For the text-containing cell, return its midpoint in [X, Y] coordinate format. 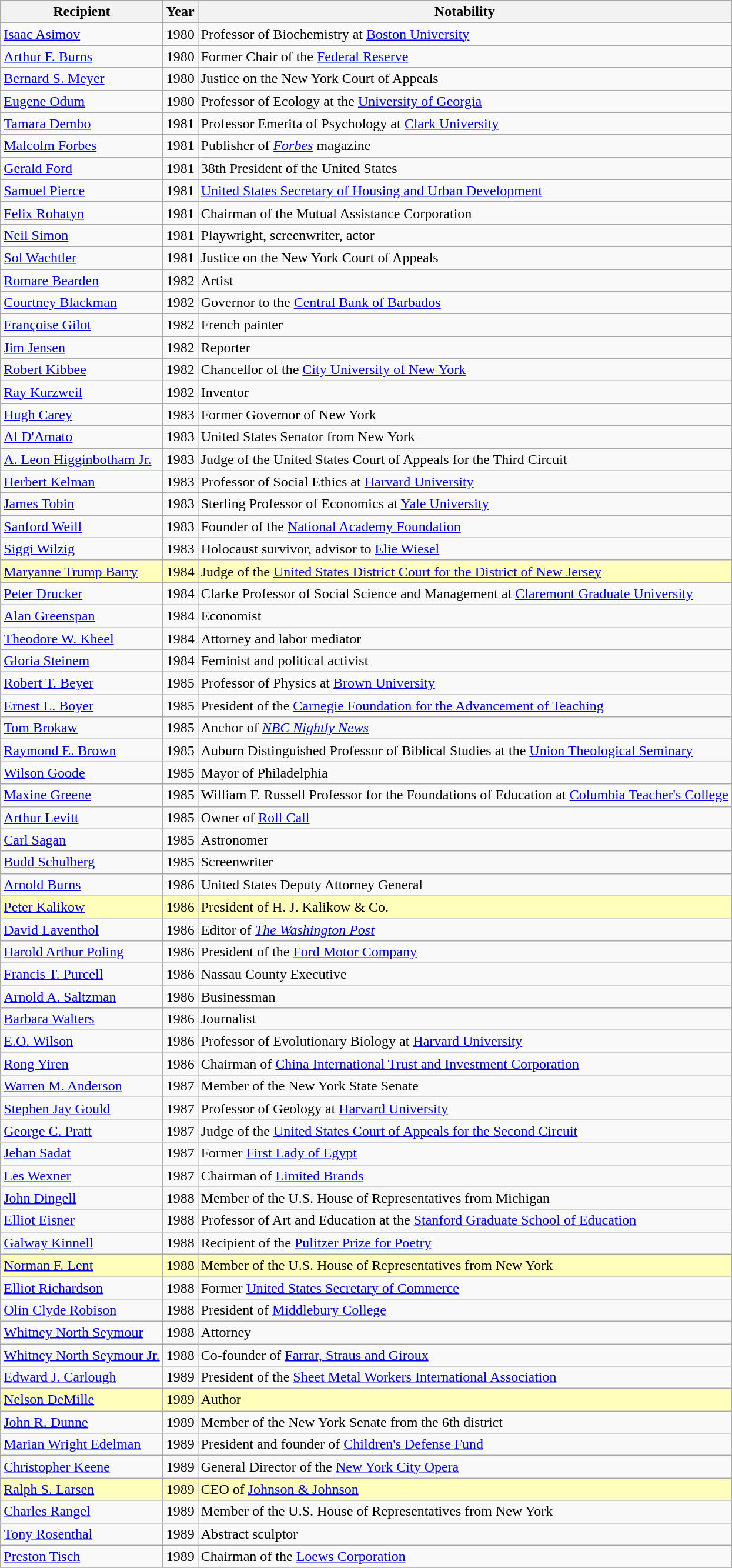
Chairman of China International Trust and Investment Corporation [464, 1064]
John Dingell [82, 1198]
Professor of Geology at Harvard University [464, 1109]
Les Wexner [82, 1176]
Jehan Sadat [82, 1153]
Notability [464, 12]
Robert T. Beyer [82, 683]
Ray Kurzweil [82, 392]
Françoise Gilot [82, 325]
Arnold A. Saltzman [82, 997]
Norman F. Lent [82, 1265]
President of the Ford Motor Company [464, 952]
CEO of Johnson & Johnson [464, 1489]
Artist [464, 281]
Owner of Roll Call [464, 818]
Courtney Blackman [82, 303]
Edward J. Carlough [82, 1377]
E.O. Wilson [82, 1042]
Anchor of NBC Nightly News [464, 728]
Olin Clyde Robison [82, 1310]
Judge of the United States Court of Appeals for the Third Circuit [464, 459]
Whitney North Seymour [82, 1332]
Publisher of Forbes magazine [464, 146]
Gloria Steinem [82, 661]
Robert Kibbee [82, 370]
Recipient of the Pulitzer Prize for Poetry [464, 1243]
Professor of Biochemistry at Boston University [464, 34]
Member of the U.S. House of Representatives from Michigan [464, 1198]
Carl Sagan [82, 840]
Chairman of Limited Brands [464, 1176]
Judge of the United States District Court for the District of New Jersey [464, 571]
Alan Greenspan [82, 616]
Chancellor of the City University of New York [464, 370]
Businessman [464, 997]
Elliot Eisner [82, 1220]
United States Deputy Attorney General [464, 885]
Malcolm Forbes [82, 146]
Member of the New York Senate from the 6th district [464, 1422]
Christopher Keene [82, 1467]
Sol Wachtler [82, 258]
Warren M. Anderson [82, 1086]
Charles Rangel [82, 1512]
Nelson DeMille [82, 1400]
Founder of the National Academy Foundation [464, 526]
Author [464, 1400]
Elliot Richardson [82, 1287]
Year [180, 12]
Co-founder of Farrar, Straus and Giroux [464, 1355]
Professor of Evolutionary Biology at Harvard University [464, 1042]
Romare Bearden [82, 281]
George C. Pratt [82, 1131]
Wilson Goode [82, 773]
Economist [464, 616]
Former Chair of the Federal Reserve [464, 56]
Clarke Professor of Social Science and Management at Claremont Graduate University [464, 593]
Herbert Kelman [82, 482]
Galway Kinnell [82, 1243]
Siggi Wilzig [82, 549]
Jim Jensen [82, 348]
Former United States Secretary of Commerce [464, 1287]
United States Senator from New York [464, 437]
Marian Wright Edelman [82, 1444]
Chairman of the Loews Corporation [464, 1556]
Tamara Dembo [82, 124]
Preston Tisch [82, 1556]
Raymond E. Brown [82, 750]
Hugh Carey [82, 415]
Feminist and political activist [464, 661]
French painter [464, 325]
Peter Drucker [82, 593]
Sterling Professor of Economics at Yale University [464, 504]
Francis T. Purcell [82, 974]
Whitney North Seymour Jr. [82, 1355]
Felix Rohatyn [82, 213]
Member of the New York State Senate [464, 1086]
Peter Kalikow [82, 907]
Al D'Amato [82, 437]
President of the Carnegie Foundation for the Advancement of Teaching [464, 706]
Sanford Weill [82, 526]
Professor of Ecology at the University of Georgia [464, 101]
Governor to the Central Bank of Barbados [464, 303]
General Director of the New York City Opera [464, 1467]
Arnold Burns [82, 885]
Playwright, screenwriter, actor [464, 235]
Budd Schulberg [82, 862]
Journalist [464, 1019]
Astronomer [464, 840]
Gerald Ford [82, 168]
38th President of the United States [464, 168]
William F. Russell Professor for the Foundations of Education at Columbia Teacher's College [464, 795]
Maryanne Trump Barry [82, 571]
Tom Brokaw [82, 728]
Inventor [464, 392]
Ernest L. Boyer [82, 706]
Rong Yiren [82, 1064]
Reporter [464, 348]
Neil Simon [82, 235]
Attorney [464, 1332]
Harold Arthur Poling [82, 952]
Recipient [82, 12]
President of the Sheet Metal Workers International Association [464, 1377]
Mayor of Philadelphia [464, 773]
A. Leon Higginbotham Jr. [82, 459]
Theodore W. Kheel [82, 638]
Attorney and labor mediator [464, 638]
Maxine Greene [82, 795]
Abstract sculptor [464, 1534]
Professor of Art and Education at the Stanford Graduate School of Education [464, 1220]
President of Middlebury College [464, 1310]
President and founder of Children's Defense Fund [464, 1444]
Former Governor of New York [464, 415]
Former First Lady of Egypt [464, 1153]
President of H. J. Kalikow & Co. [464, 907]
John R. Dunne [82, 1422]
Professor of Physics at Brown University [464, 683]
Stephen Jay Gould [82, 1109]
James Tobin [82, 504]
Arthur F. Burns [82, 56]
David Laventhol [82, 929]
Auburn Distinguished Professor of Biblical Studies at the Union Theological Seminary [464, 750]
Arthur Levitt [82, 818]
Holocaust survivor, advisor to Elie Wiesel [464, 549]
Tony Rosenthal [82, 1534]
Nassau County Executive [464, 974]
Editor of The Washington Post [464, 929]
Barbara Walters [82, 1019]
Ralph S. Larsen [82, 1489]
Professor of Social Ethics at Harvard University [464, 482]
Bernard S. Meyer [82, 79]
Eugene Odum [82, 101]
Chairman of the Mutual Assistance Corporation [464, 213]
United States Secretary of Housing and Urban Development [464, 191]
Screenwriter [464, 862]
Professor Emerita of Psychology at Clark University [464, 124]
Judge of the United States Court of Appeals for the Second Circuit [464, 1131]
Isaac Asimov [82, 34]
Samuel Pierce [82, 191]
